Extract the (X, Y) coordinate from the center of the cell holding the provided text.  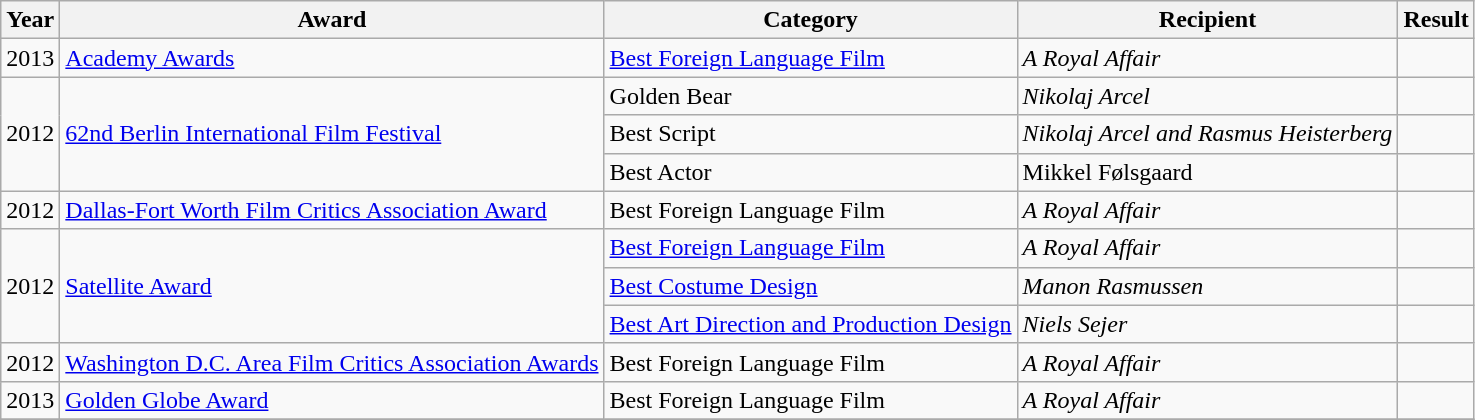
Best Actor (810, 172)
Year (30, 20)
Best Art Direction and Production Design (810, 324)
Niels Sejer (1208, 324)
Category (810, 20)
Result (1436, 20)
Nikolaj Arcel and Rasmus Heisterberg (1208, 134)
Best Script (810, 134)
Manon Rasmussen (1208, 286)
Nikolaj Arcel (1208, 96)
Washington D.C. Area Film Critics Association Awards (332, 362)
Dallas-Fort Worth Film Critics Association Award (332, 210)
Satellite Award (332, 286)
Award (332, 20)
Academy Awards (332, 58)
Mikkel Følsgaard (1208, 172)
Golden Bear (810, 96)
Best Costume Design (810, 286)
62nd Berlin International Film Festival (332, 134)
Golden Globe Award (332, 400)
Recipient (1208, 20)
